Locate the cell with the specified text and output its (x, y) center coordinate. 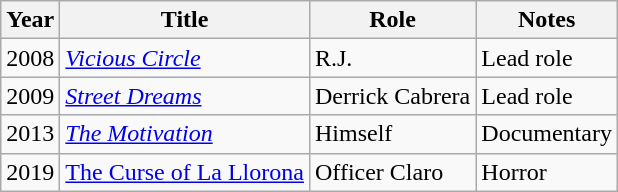
Himself (392, 134)
2008 (30, 58)
The Curse of La Llorona (185, 172)
R.J. (392, 58)
Street Dreams (185, 96)
2019 (30, 172)
The Motivation (185, 134)
Officer Claro (392, 172)
Documentary (547, 134)
Notes (547, 20)
2009 (30, 96)
Horror (547, 172)
Vicious Circle (185, 58)
Role (392, 20)
Year (30, 20)
Title (185, 20)
Derrick Cabrera (392, 96)
2013 (30, 134)
